Provide the [x, y] coordinate of the cell's center where the given text is located.  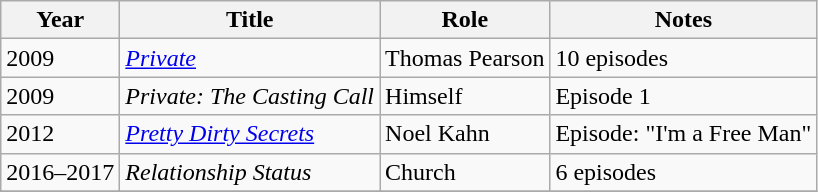
Title [250, 20]
Private [250, 58]
2016–2017 [60, 172]
Private: The Casting Call [250, 96]
Relationship Status [250, 172]
Notes [684, 20]
Noel Kahn [465, 134]
Episode 1 [684, 96]
10 episodes [684, 58]
Episode: "I'm a Free Man" [684, 134]
Thomas Pearson [465, 58]
2012 [60, 134]
6 episodes [684, 172]
Pretty Dirty Secrets [250, 134]
Year [60, 20]
Role [465, 20]
Church [465, 172]
Himself [465, 96]
